Return [x, y] of the center of cell containing provided text 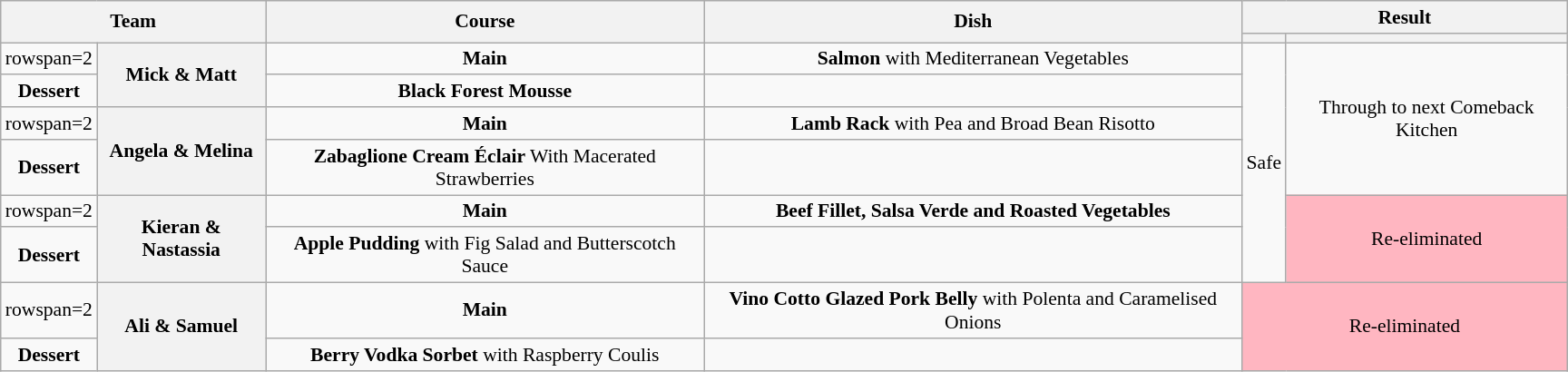
Dish [973, 22]
Ali & Samuel [181, 327]
Result [1405, 17]
Vino Cotto Glazed Pork Belly with Polenta and Caramelised Onions [973, 310]
Zabaglione Cream Éclair With Macerated Strawberries [485, 167]
Salmon with Mediterranean Vegetables [973, 59]
Mick & Matt [181, 74]
Team [133, 22]
Apple Pudding with Fig Salad and Butterscotch Sauce [485, 256]
Safe [1264, 163]
Angela & Melina [181, 151]
Kieran & Nastassia [181, 240]
Lamb Rack with Pea and Broad Bean Risotto [973, 123]
Through to next Comeback Kitchen [1426, 119]
Course [485, 22]
Berry Vodka Sorbet with Raspberry Coulis [485, 355]
Beef Fillet, Salsa Verde and Roasted Vegetables [973, 211]
Black Forest Mousse [485, 92]
